Extract the (x, y) coordinate from the center of the cell holding the provided text.  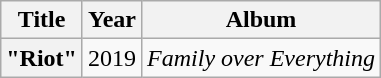
Title (42, 20)
2019 (112, 58)
Album (262, 20)
"Riot" (42, 58)
Year (112, 20)
Family over Everything (262, 58)
